Identify which cell holds the provided text, then report its (x, y) central coordinate. 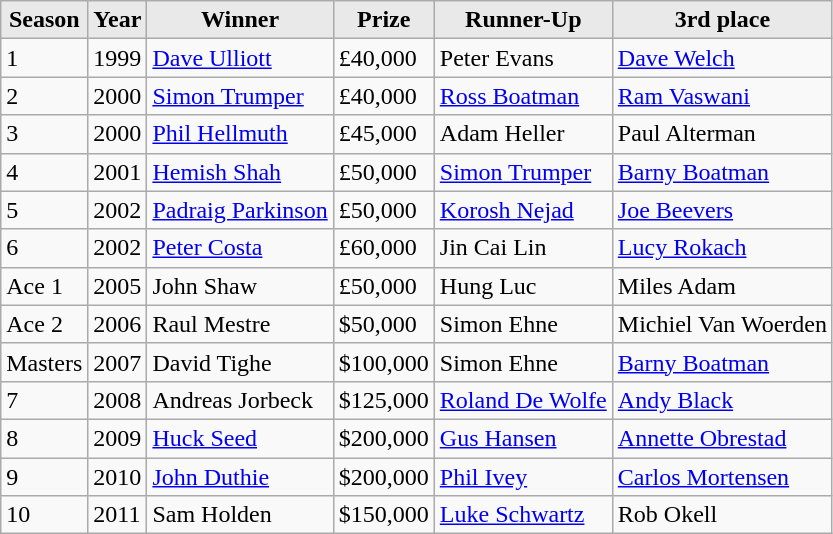
3rd place (722, 20)
Ace 2 (44, 324)
£45,000 (384, 134)
6 (44, 248)
Dave Ulliott (240, 58)
2008 (118, 400)
Dave Welch (722, 58)
2011 (118, 515)
Phil Hellmuth (240, 134)
Masters (44, 362)
Roland De Wolfe (523, 400)
2 (44, 96)
$100,000 (384, 362)
Paul Alterman (722, 134)
Padraig Parkinson (240, 210)
Annette Obrestad (722, 438)
Year (118, 20)
Michiel Van Woerden (722, 324)
5 (44, 210)
1 (44, 58)
2006 (118, 324)
Adam Heller (523, 134)
10 (44, 515)
Korosh Nejad (523, 210)
£60,000 (384, 248)
Raul Mestre (240, 324)
Lucy Rokach (722, 248)
8 (44, 438)
Andreas Jorbeck (240, 400)
$150,000 (384, 515)
John Duthie (240, 477)
Jin Cai Lin (523, 248)
Gus Hansen (523, 438)
2009 (118, 438)
2001 (118, 172)
9 (44, 477)
Carlos Mortensen (722, 477)
Rob Okell (722, 515)
Huck Seed (240, 438)
4 (44, 172)
Sam Holden (240, 515)
$50,000 (384, 324)
Hung Luc (523, 286)
Runner-Up (523, 20)
7 (44, 400)
Winner (240, 20)
Ram Vaswani (722, 96)
Season (44, 20)
1999 (118, 58)
Joe Beevers (722, 210)
Peter Evans (523, 58)
Peter Costa (240, 248)
Phil Ivey (523, 477)
2007 (118, 362)
Ace 1 (44, 286)
Andy Black (722, 400)
Luke Schwartz (523, 515)
$125,000 (384, 400)
2005 (118, 286)
Ross Boatman (523, 96)
Miles Adam (722, 286)
Hemish Shah (240, 172)
2010 (118, 477)
John Shaw (240, 286)
3 (44, 134)
Prize (384, 20)
David Tighe (240, 362)
